For the text-containing cell, return its midpoint in [X, Y] coordinate format. 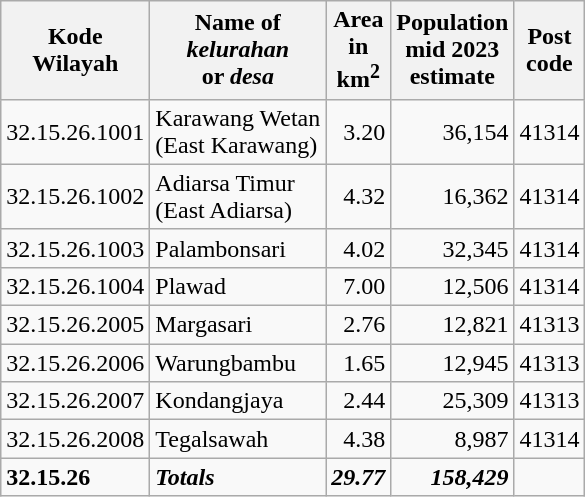
29.77 [358, 477]
32,345 [452, 248]
32.15.26.1004 [76, 286]
32.15.26.1002 [76, 196]
12,506 [452, 286]
32.15.26.2006 [76, 363]
25,309 [452, 401]
4.38 [358, 439]
12,821 [452, 325]
Adiarsa Timur (East Adiarsa) [238, 196]
32.15.26.2008 [76, 439]
Kode Wilayah [76, 50]
7.00 [358, 286]
Plawad [238, 286]
2.76 [358, 325]
158,429 [452, 477]
36,154 [452, 132]
4.02 [358, 248]
12,945 [452, 363]
Tegalsawah [238, 439]
Kondangjaya [238, 401]
Name of kelurahan or desa [238, 50]
Karawang Wetan (East Karawang) [238, 132]
2.44 [358, 401]
Area in km2 [358, 50]
32.15.26 [76, 477]
Margasari [238, 325]
8,987 [452, 439]
Totals [238, 477]
Postcode [550, 50]
1.65 [358, 363]
Palambonsari [238, 248]
32.15.26.2007 [76, 401]
3.20 [358, 132]
32.15.26.1001 [76, 132]
Populationmid 2023estimate [452, 50]
32.15.26.2005 [76, 325]
4.32 [358, 196]
Warungbambu [238, 363]
32.15.26.1003 [76, 248]
16,362 [452, 196]
